Search for the cell housing the specified text and yield its (x, y) center coordinate. 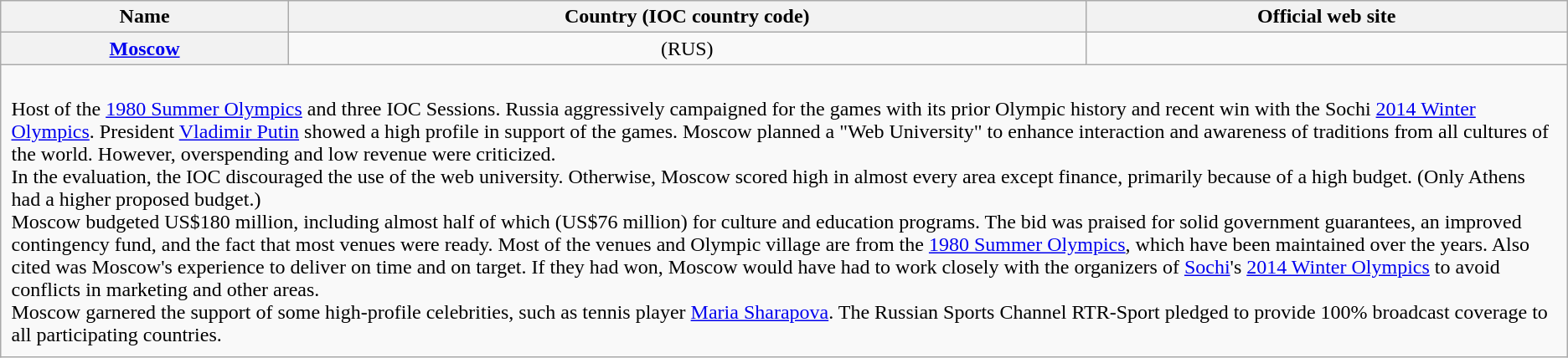
Country (IOC country code) (687, 17)
Moscow (145, 49)
(RUS) (687, 49)
Name (145, 17)
Official web site (1327, 17)
